Search for the cell housing the specified text and yield its [x, y] center coordinate. 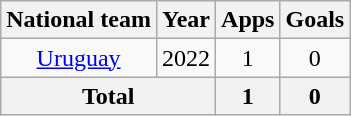
National team [79, 20]
2022 [186, 58]
Total [108, 96]
Apps [248, 20]
Goals [315, 20]
Uruguay [79, 58]
Year [186, 20]
